Output the [X, Y] coordinate of the center of the cell containing the given text.  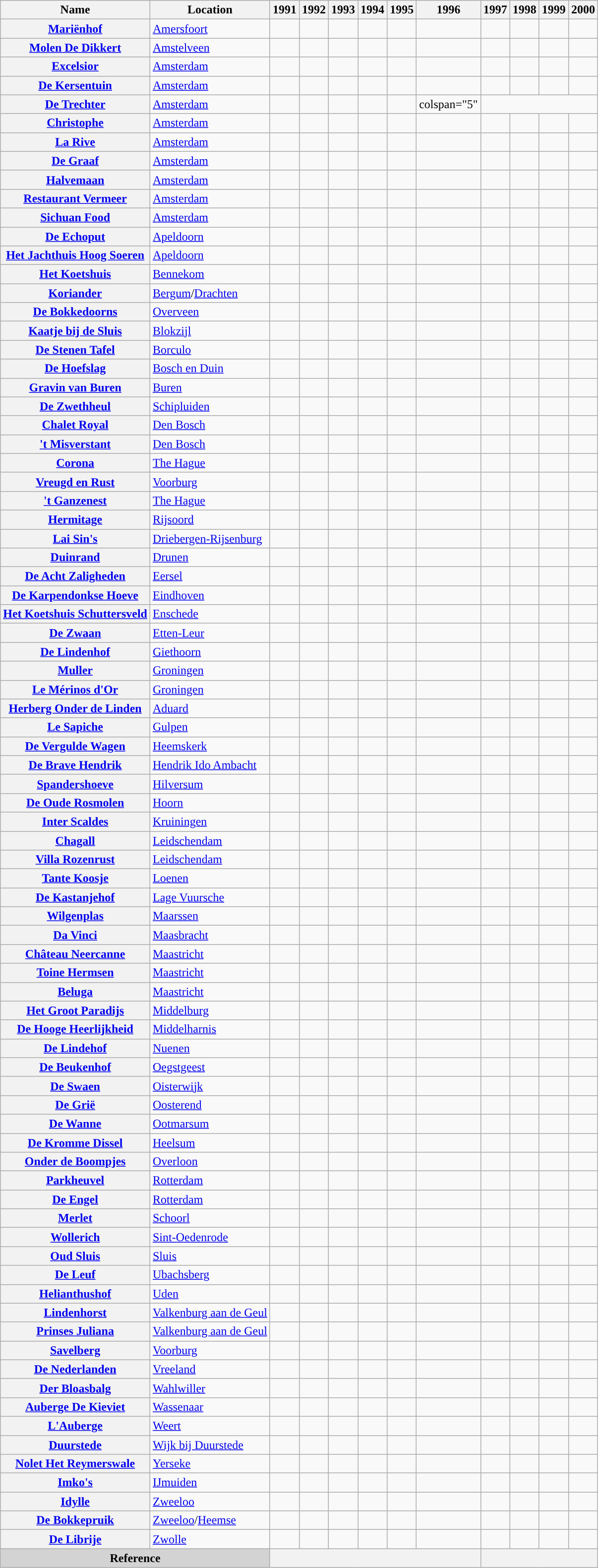
Restaurant Vermeer [75, 198]
Giethoorn [210, 652]
Gulpen [210, 727]
De Kastanjehof [75, 897]
Nuenen [210, 1048]
Middelharnis [210, 1029]
't Misverstant [75, 444]
De Engel [75, 1199]
Vreugd en Rust [75, 482]
1995 [402, 10]
De Librije [75, 1539]
Eindhoven [210, 595]
La Rive [75, 142]
Muller [75, 671]
De Nederlanden [75, 1369]
Da Vinci [75, 935]
Het Jachthuis Hoog Soeren [75, 255]
Villa Rozenrust [75, 860]
Hermitage [75, 519]
Toine Hermsen [75, 973]
Maasbracht [210, 935]
Onder de Boompjes [75, 1162]
Loenen [210, 878]
L'Auberge [75, 1426]
2000 [583, 10]
Name [75, 10]
Het Koetshuis [75, 274]
Enschede [210, 614]
Savelberg [75, 1350]
Mariënhof [75, 29]
Overloon [210, 1162]
De Wanne [75, 1124]
Het Groot Paradijs [75, 1010]
De Lindenhof [75, 652]
Wollerich [75, 1237]
Herberg Onder de Linden [75, 708]
Duinrand [75, 558]
De Kromme Dissel [75, 1142]
Amersfoort [210, 29]
1993 [343, 10]
De Bokkepruik [75, 1520]
Sichuan Food [75, 217]
De Bokkedoorns [75, 312]
Le Mérinos d'Or [75, 690]
De Beukenhof [75, 1067]
Merlet [75, 1218]
Lage Vuursche [210, 897]
Location [210, 10]
De Hooge Heerlijkheid [75, 1029]
Imko's [75, 1483]
De Graaf [75, 161]
Wijk bij Duurstede [210, 1445]
Vreeland [210, 1369]
colspan="5" [449, 104]
Zweeloo [210, 1502]
Excelsior [75, 66]
1996 [449, 10]
De Acht Zaligheden [75, 576]
IJmuiden [210, 1483]
Borculo [210, 350]
Inter Scaldes [75, 821]
Parkheuvel [75, 1181]
De Kersentuin [75, 85]
Oisterwijk [210, 1086]
Eersel [210, 576]
Rijsoord [210, 519]
Driebergen-Rijsenburg [210, 538]
Lai Sin's [75, 538]
1994 [373, 10]
Zweeloo/Heemse [210, 1520]
Halvemaan [75, 180]
Sint-Oedenrode [210, 1237]
Bosch en Duin [210, 369]
Zwolle [210, 1539]
Sluis [210, 1256]
Schipluiden [210, 406]
Koriander [75, 293]
Auberge De Kieviet [75, 1407]
De Brave Hendrik [75, 765]
Chagall [75, 841]
Het Koetshuis Schuttersveld [75, 614]
Overveen [210, 312]
Wahlwiller [210, 1388]
Heemskerk [210, 746]
Le Sapiche [75, 727]
Chalet Royal [75, 425]
De Leuf [75, 1275]
Prinses Juliana [75, 1331]
De Grië [75, 1105]
Kruiningen [210, 821]
Ubachsberg [210, 1275]
1997 [495, 10]
Buren [210, 387]
Etten-Leur [210, 633]
De Zwaan [75, 633]
Blokzijl [210, 331]
Idylle [75, 1502]
De Oude Rosmolen [75, 803]
De Lindehof [75, 1048]
Molen De Dikkert [75, 48]
De Swaen [75, 1086]
Weert [210, 1426]
De Zwethheul [75, 406]
1991 [285, 10]
Spandershoeve [75, 784]
Drunen [210, 558]
Amstelveen [210, 48]
Heelsum [210, 1142]
1998 [525, 10]
Maarssen [210, 916]
Lindenhorst [75, 1313]
Bennekom [210, 274]
Hendrik Ido Ambacht [210, 765]
Reference [135, 1558]
Nolet Het Reymerswale [75, 1464]
De Hoefslag [75, 369]
't Ganzenest [75, 501]
Middelburg [210, 1010]
Wassenaar [210, 1407]
Uden [210, 1294]
Château Neercanne [75, 954]
Duurstede [75, 1445]
Wilgenplas [75, 916]
De Trechter [75, 104]
Corona [75, 463]
Christophe [75, 123]
Hoorn [210, 803]
De Vergulde Wagen [75, 746]
Oud Sluis [75, 1256]
Ootmarsum [210, 1124]
Aduard [210, 708]
Yerseke [210, 1464]
1992 [313, 10]
De Stenen Tafel [75, 350]
Bergum/Drachten [210, 293]
Kaatje bij de Sluis [75, 331]
Oegstgeest [210, 1067]
Tante Koosje [75, 878]
De Echoput [75, 237]
1999 [553, 10]
Hilversum [210, 784]
Helianthushof [75, 1294]
De Karpendonkse Hoeve [75, 595]
Schoorl [210, 1218]
Der Bloasbalg [75, 1388]
Beluga [75, 992]
Oosterend [210, 1105]
Gravin van Buren [75, 387]
